Provide the (x, y) coordinate of the cell's center where the given text is located.  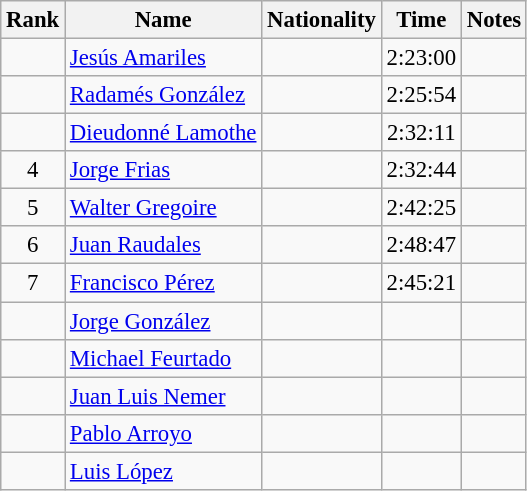
Notes (494, 20)
5 (33, 208)
6 (33, 245)
7 (33, 283)
2:42:25 (421, 208)
Juan Raudales (164, 245)
Dieudonné Lamothe (164, 133)
Juan Luis Nemer (164, 396)
Luis López (164, 471)
2:25:54 (421, 95)
Name (164, 20)
2:23:00 (421, 58)
Pablo Arroyo (164, 433)
2:32:44 (421, 170)
Walter Gregoire (164, 208)
Francisco Pérez (164, 283)
Jesús Amariles (164, 58)
Jorge Frias (164, 170)
Radamés González (164, 95)
Jorge González (164, 321)
Rank (33, 20)
2:32:11 (421, 133)
Time (421, 20)
2:48:47 (421, 245)
2:45:21 (421, 283)
Michael Feurtado (164, 358)
4 (33, 170)
Nationality (322, 20)
